Return (X, Y) of the center of cell containing provided text 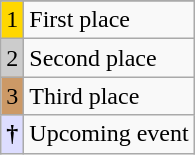
3 (12, 96)
1 (12, 20)
Upcoming event (109, 134)
First place (109, 20)
2 (12, 58)
Third place (109, 96)
† (12, 134)
Second place (109, 58)
